Determine the (X, Y) coordinate at the center of the cell enclosing the given text.  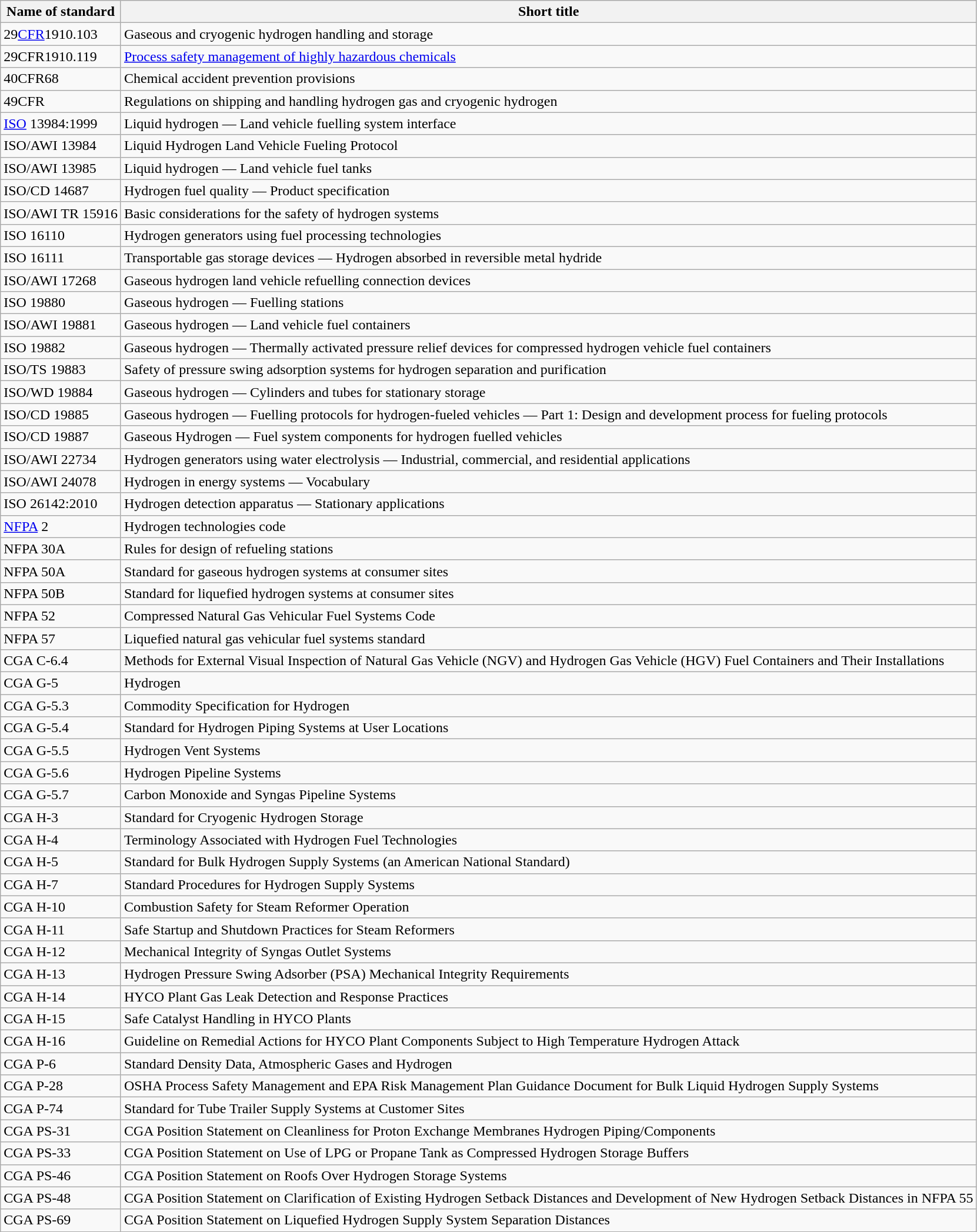
Hydrogen in energy systems — Vocabulary (548, 482)
ISO/AWI TR 15916 (61, 213)
CGA PS-48 (61, 1198)
Combustion Safety for Steam Reformer Operation (548, 907)
CGA H-16 (61, 1041)
CGA Position Statement on Roofs Over Hydrogen Storage Systems (548, 1176)
Process safety management of highly hazardous chemicals (548, 56)
49CFR (61, 101)
Safe Startup and Shutdown Practices for Steam Reformers (548, 929)
Gaseous and cryogenic hydrogen handling and storage (548, 34)
CGA H-15 (61, 1019)
Commodity Specification for Hydrogen (548, 706)
Gaseous hydrogen — Cylinders and tubes for stationary storage (548, 392)
Hydrogen Vent Systems (548, 750)
Standard for liquefied hydrogen systems at consumer sites (548, 593)
Standard Procedures for Hydrogen Supply Systems (548, 884)
CGA G-5.6 (61, 773)
ISO/AWI 13984 (61, 146)
CGA PS-46 (61, 1176)
Hydrogen fuel quality — Product specification (548, 191)
NFPA 2 (61, 526)
Chemical accident prevention provisions (548, 79)
ISO 19882 (61, 348)
Carbon Monoxide and Syngas Pipeline Systems (548, 795)
CGA G-5 (61, 683)
CGA P-6 (61, 1064)
29CFR1910.103 (61, 34)
ISO/CD 19887 (61, 437)
Standard for Cryogenic Hydrogen Storage (548, 817)
CGA C-6.4 (61, 661)
ISO/AWI 13985 (61, 168)
CGA H-13 (61, 974)
Rules for design of refueling stations (548, 549)
Hydrogen generators using water electrolysis — Industrial, commercial, and residential applications (548, 459)
CGA P-74 (61, 1109)
Basic considerations for the safety of hydrogen systems (548, 213)
Gaseous hydrogen land vehicle refuelling connection devices (548, 281)
CGA H-14 (61, 997)
CGA PS-33 (61, 1153)
Liquefied natural gas vehicular fuel systems standard (548, 638)
CGA G-5.3 (61, 706)
40CFR68 (61, 79)
Liquid hydrogen — Land vehicle fuel tanks (548, 168)
Hydrogen Pressure Swing Adsorber (PSA) Mechanical Integrity Requirements (548, 974)
Standard for gaseous hydrogen systems at consumer sites (548, 571)
ISO 16111 (61, 258)
ISO 13984:1999 (61, 123)
CGA H-12 (61, 951)
Terminology Associated with Hydrogen Fuel Technologies (548, 840)
Gaseous hydrogen — Fuelling stations (548, 303)
CGA H-11 (61, 929)
NFPA 30A (61, 549)
CGA Position Statement on Use of LPG or Propane Tank as Compressed Hydrogen Storage Buffers (548, 1153)
NFPA 57 (61, 638)
ISO 19880 (61, 303)
CGA P-28 (61, 1086)
Gaseous hydrogen — Land vehicle fuel containers (548, 325)
Safe Catalyst Handling in HYCO Plants (548, 1019)
Gaseous Hydrogen — Fuel system components for hydrogen fuelled vehicles (548, 437)
ISO/WD 19884 (61, 392)
OSHA Process Safety Management and EPA Risk Management Plan Guidance Document for Bulk Liquid Hydrogen Supply Systems (548, 1086)
29CFR1910.119 (61, 56)
ISO/AWI 24078 (61, 482)
Hydrogen generators using fuel processing technologies (548, 235)
Transportable gas storage devices — Hydrogen absorbed in reversible metal hydride (548, 258)
Compressed Natural Gas Vehicular Fuel Systems Code (548, 616)
Hydrogen Pipeline Systems (548, 773)
Name of standard (61, 12)
Guideline on Remedial Actions for HYCO Plant Components Subject to High Temperature Hydrogen Attack (548, 1041)
ISO/CD 19885 (61, 415)
Liquid hydrogen — Land vehicle fuelling system interface (548, 123)
Gaseous hydrogen — Thermally activated pressure relief devices for compressed hydrogen vehicle fuel containers (548, 348)
CGA Position Statement on Liquefied Hydrogen Supply System Separation Distances (548, 1220)
Standard Density Data, Atmospheric Gases and Hydrogen (548, 1064)
Standard for Bulk Hydrogen Supply Systems (an American National Standard) (548, 862)
CGA H-3 (61, 817)
CGA Position Statement on Cleanliness for Proton Exchange Membranes Hydrogen Piping/Components (548, 1131)
Gaseous hydrogen — Fuelling protocols for hydrogen-fueled vehicles — Part 1: Design and development process for fueling protocols (548, 415)
ISO/AWI 22734 (61, 459)
Mechanical Integrity of Syngas Outlet Systems (548, 951)
CGA PS-69 (61, 1220)
Regulations on shipping and handling hydrogen gas and cryogenic hydrogen (548, 101)
CGA H-7 (61, 884)
HYCO Plant Gas Leak Detection and Response Practices (548, 997)
CGA H-10 (61, 907)
CGA PS-31 (61, 1131)
ISO/TS 19883 (61, 370)
Hydrogen technologies code (548, 526)
Hydrogen (548, 683)
ISO/CD 14687 (61, 191)
NFPA 50A (61, 571)
Standard for Hydrogen Piping Systems at User Locations (548, 728)
CGA G-5.7 (61, 795)
CGA G-5.5 (61, 750)
Standard for Tube Trailer Supply Systems at Customer Sites (548, 1109)
ISO/AWI 17268 (61, 281)
ISO/AWI 19881 (61, 325)
Short title (548, 12)
Methods for External Visual Inspection of Natural Gas Vehicle (NGV) and Hydrogen Gas Vehicle (HGV) Fuel Containers and Their Installations (548, 661)
NFPA 52 (61, 616)
Hydrogen detection apparatus — Stationary applications (548, 504)
CGA H-5 (61, 862)
CGA H-4 (61, 840)
CGA G-5.4 (61, 728)
Liquid Hydrogen Land Vehicle Fueling Protocol (548, 146)
ISO 26142:2010 (61, 504)
CGA Position Statement on Clarification of Existing Hydrogen Setback Distances and Development of New Hydrogen Setback Distances in NFPA 55 (548, 1198)
NFPA 50B (61, 593)
ISO 16110 (61, 235)
Safety of pressure swing adsorption systems for hydrogen separation and purification (548, 370)
